Scan for the cell matching the given text and deliver its [X, Y] coordinate at center. 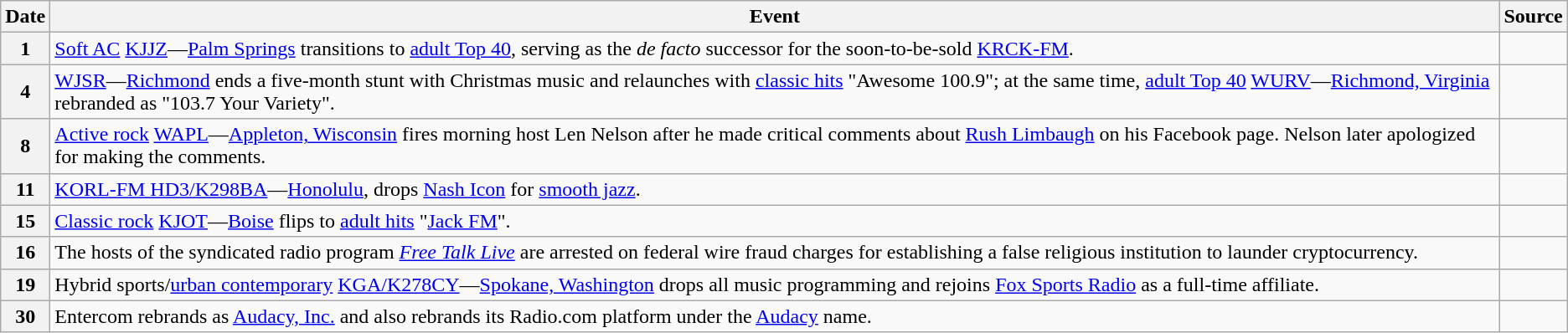
Event [775, 17]
Source [1533, 17]
Date [25, 17]
15 [25, 221]
4 [25, 92]
1 [25, 49]
Classic rock KJOT—Boise flips to adult hits "Jack FM". [775, 221]
30 [25, 316]
16 [25, 253]
Hybrid sports/urban contemporary KGA/K278CY—Spokane, Washington drops all music programming and rejoins Fox Sports Radio as a full-time affiliate. [775, 284]
8 [25, 146]
Entercom rebrands as Audacy, Inc. and also rebrands its Radio.com platform under the Audacy name. [775, 316]
Soft AC KJJZ—Palm Springs transitions to adult Top 40, serving as the de facto successor for the soon-to-be-sold KRCK-FM. [775, 49]
19 [25, 284]
11 [25, 189]
KORL-FM HD3/K298BA—Honolulu, drops Nash Icon for smooth jazz. [775, 189]
